Detect which cell encompasses the target text, then output its [x, y] center coordinate. 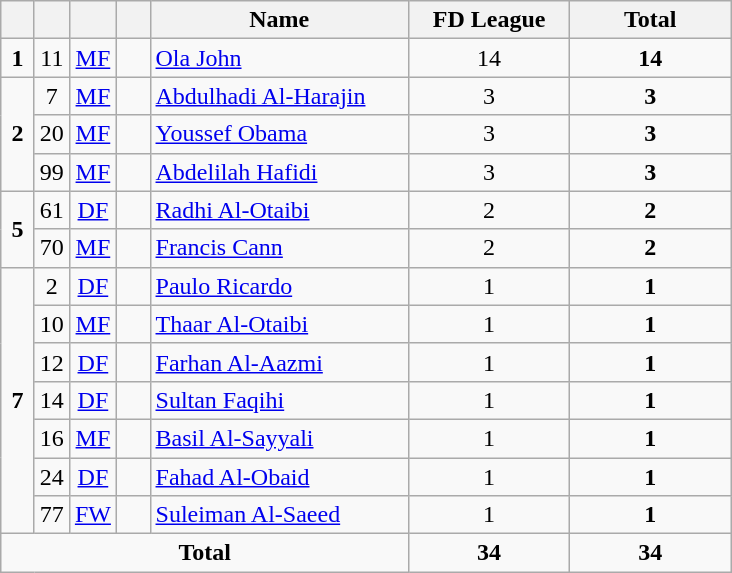
FW [92, 515]
10 [52, 324]
Abdulhadi Al-Harajin [280, 96]
24 [52, 477]
99 [52, 172]
Francis Cann [280, 248]
77 [52, 515]
Farhan Al-Aazmi [280, 362]
Youssef Obama [280, 134]
FD League [490, 20]
20 [52, 134]
11 [52, 58]
Suleiman Al-Saeed [280, 515]
61 [52, 210]
Fahad Al-Obaid [280, 477]
12 [52, 362]
70 [52, 248]
Ola John [280, 58]
5 [18, 229]
Radhi Al-Otaibi [280, 210]
Abdelilah Hafidi [280, 172]
Sultan Faqihi [280, 400]
16 [52, 438]
Thaar Al-Otaibi [280, 324]
Name [280, 20]
Paulo Ricardo [280, 286]
Basil Al-Sayyali [280, 438]
